Return the (X, Y) coordinate for the center point of the cell that contains the specified text.  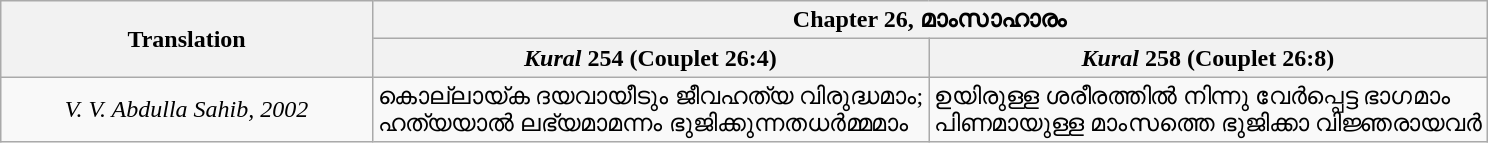
Translation (187, 39)
Kural 254 (Couplet 26:4) (650, 58)
V. V. Abdulla Sahib, 2002 (187, 110)
ഉയിരുള്ള ശരീരത്തിൽ നിന്നു വേർപ്പെട്ട ഭാഗമാംപിണമായുള്ള മാംസത്തെ ഭുജിക്കാ വിജ്ഞരായവർ (1208, 110)
കൊല്ലായ്ക ദയവായീടും ജീവഹത്യ വിരുദ്ധമാം;ഹത്യയാൽ ലഭ്യമാമന്നം ഭുജിക്കുന്നതധർമ്മമാം (650, 110)
Kural 258 (Couplet 26:8) (1208, 58)
Chapter 26, മാംസാഹാരം (930, 20)
